Determine the (x, y) coordinate at the center of the cell enclosing the given text.  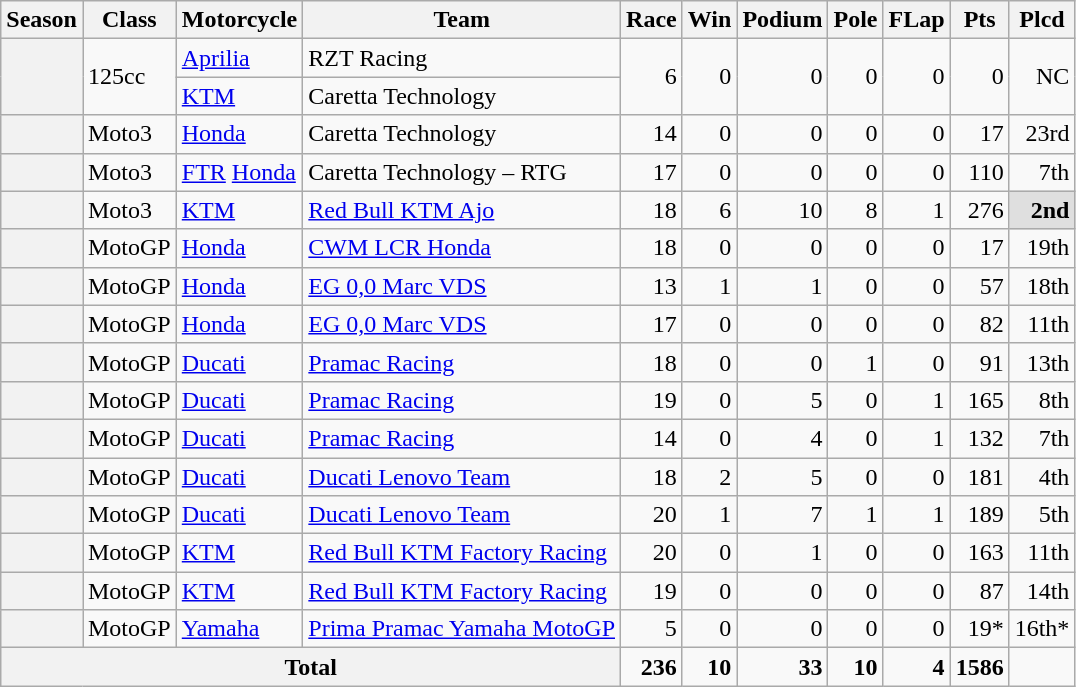
Pts (980, 20)
13th (1042, 362)
Yamaha (240, 629)
Podium (782, 20)
FLap (916, 20)
181 (980, 477)
2nd (1042, 210)
87 (980, 591)
57 (980, 286)
33 (782, 667)
Aprilia (240, 58)
Red Bull KTM Ajo (462, 210)
FTR Honda (240, 172)
110 (980, 172)
Motorcycle (240, 20)
16th* (1042, 629)
132 (980, 438)
Class (129, 20)
Race (652, 20)
125cc (129, 77)
1586 (980, 667)
Caretta Technology – RTG (462, 172)
CWM LCR Honda (462, 248)
Pole (856, 20)
Season (42, 20)
Plcd (1042, 20)
163 (980, 553)
276 (980, 210)
189 (980, 515)
7 (782, 515)
91 (980, 362)
Total (311, 667)
82 (980, 324)
8th (1042, 400)
13 (652, 286)
19* (980, 629)
NC (1042, 77)
Win (710, 20)
236 (652, 667)
Prima Pramac Yamaha MotoGP (462, 629)
RZT Racing (462, 58)
5th (1042, 515)
Team (462, 20)
8 (856, 210)
23rd (1042, 134)
165 (980, 400)
2 (710, 477)
14th (1042, 591)
19th (1042, 248)
4th (1042, 477)
18th (1042, 286)
